Extract the [X, Y] coordinate from the center of the cell holding the provided text.  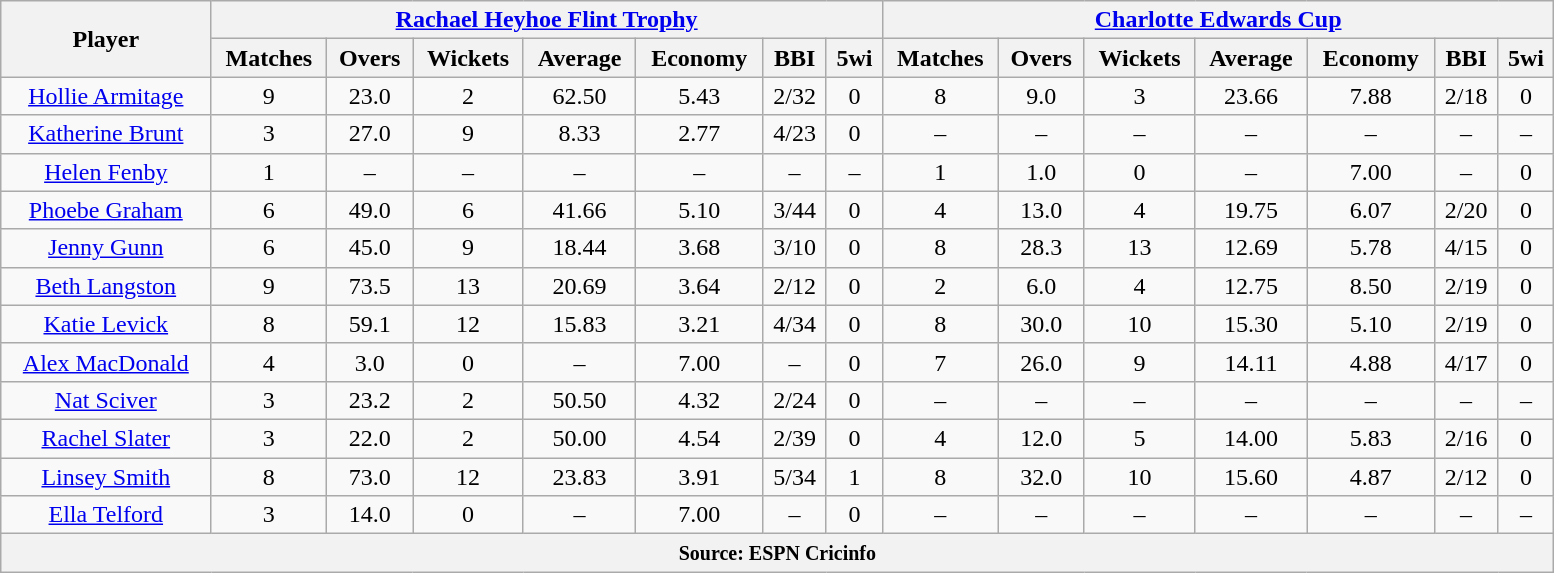
32.0 [1041, 477]
73.0 [370, 477]
8.33 [579, 134]
4.87 [1370, 477]
Alex MacDonald [106, 362]
2/24 [795, 400]
7.88 [1370, 96]
14.00 [1251, 438]
12.0 [1041, 438]
Rachael Heyhoe Flint Trophy [546, 20]
Player [106, 39]
Ella Telford [106, 515]
3.68 [700, 248]
2.77 [700, 134]
3.64 [700, 286]
27.0 [370, 134]
9.0 [1041, 96]
5 [1140, 438]
73.5 [370, 286]
26.0 [1041, 362]
Charlotte Edwards Cup [1218, 20]
15.30 [1251, 324]
23.2 [370, 400]
3/44 [795, 210]
Helen Fenby [106, 172]
23.66 [1251, 96]
59.1 [370, 324]
23.83 [579, 477]
15.83 [579, 324]
5.83 [1370, 438]
14.11 [1251, 362]
12.75 [1251, 286]
50.00 [579, 438]
8.50 [1370, 286]
Source: ESPN Cricinfo [778, 553]
Jenny Gunn [106, 248]
62.50 [579, 96]
Rachel Slater [106, 438]
30.0 [1041, 324]
Beth Langston [106, 286]
50.50 [579, 400]
4/15 [1466, 248]
5.78 [1370, 248]
2/16 [1466, 438]
3.0 [370, 362]
3.21 [700, 324]
14.0 [370, 515]
12.69 [1251, 248]
2/39 [795, 438]
6.07 [1370, 210]
Hollie Armitage [106, 96]
7 [940, 362]
15.60 [1251, 477]
6.0 [1041, 286]
2/20 [1466, 210]
4.88 [1370, 362]
Phoebe Graham [106, 210]
5/34 [795, 477]
28.3 [1041, 248]
4/34 [795, 324]
5.43 [700, 96]
Nat Sciver [106, 400]
13.0 [1041, 210]
1.0 [1041, 172]
23.0 [370, 96]
22.0 [370, 438]
4.54 [700, 438]
2/18 [1466, 96]
49.0 [370, 210]
4/17 [1466, 362]
3.91 [700, 477]
4/23 [795, 134]
45.0 [370, 248]
4.32 [700, 400]
Katherine Brunt [106, 134]
3/10 [795, 248]
18.44 [579, 248]
41.66 [579, 210]
Katie Levick [106, 324]
20.69 [579, 286]
2/32 [795, 96]
19.75 [1251, 210]
Linsey Smith [106, 477]
